Provide the [x, y] coordinate of the cell's center where the given text is located.  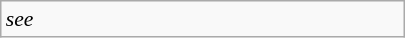
see [203, 19]
